Determine the [x, y] coordinate at the center of the cell enclosing the given text.  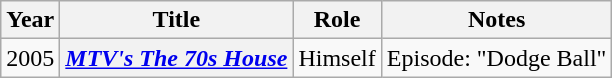
MTV's The 70s House [176, 58]
Notes [496, 20]
Episode: "Dodge Ball" [496, 58]
Himself [337, 58]
Title [176, 20]
Role [337, 20]
2005 [30, 58]
Year [30, 20]
